Identify which cell holds the provided text, then report its [x, y] central coordinate. 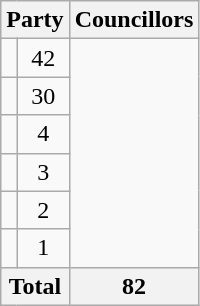
1 [43, 248]
Councillors [134, 20]
Total [35, 286]
42 [43, 58]
Party [35, 20]
2 [43, 210]
82 [134, 286]
3 [43, 172]
30 [43, 96]
4 [43, 134]
